Scan for the cell matching the given text and deliver its (x, y) coordinate at center. 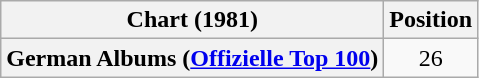
26 (431, 58)
German Albums (Offizielle Top 100) (192, 58)
Chart (1981) (192, 20)
Position (431, 20)
